Determine the [x, y] coordinate at the center of the cell enclosing the given text.  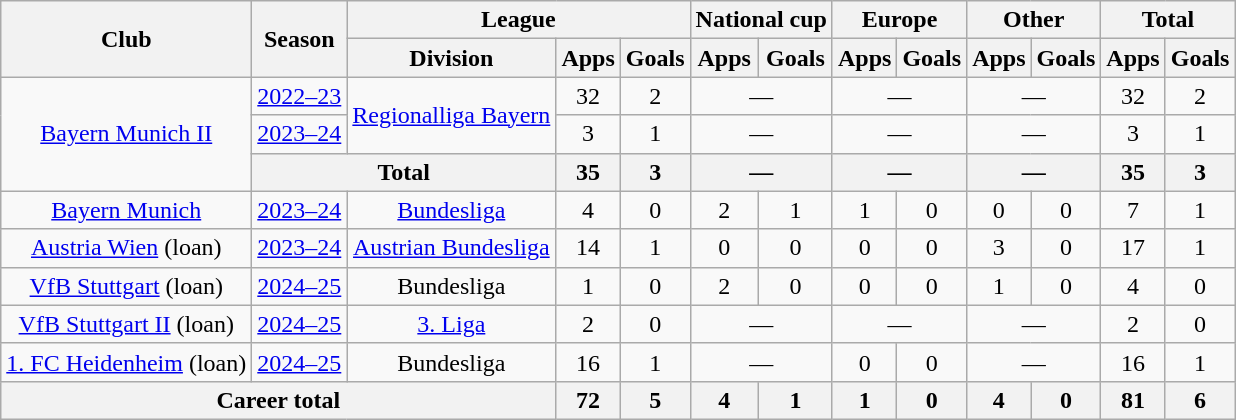
VfB Stuttgart II (loan) [126, 324]
Austrian Bundesliga [452, 248]
Bayern Munich [126, 210]
14 [588, 248]
2022–23 [300, 96]
Career total [278, 400]
Season [300, 39]
Austria Wien (loan) [126, 248]
Division [452, 58]
72 [588, 400]
League [518, 20]
3. Liga [452, 324]
Europe [899, 20]
81 [1133, 400]
National cup [761, 20]
6 [1200, 400]
Regionalliga Bayern [452, 115]
Bayern Munich II [126, 134]
17 [1133, 248]
VfB Stuttgart (loan) [126, 286]
Club [126, 39]
7 [1133, 210]
5 [655, 400]
1. FC Heidenheim (loan) [126, 362]
Other [1034, 20]
